Find where the given text appears and provide that cell's center as [x, y] coordinate. 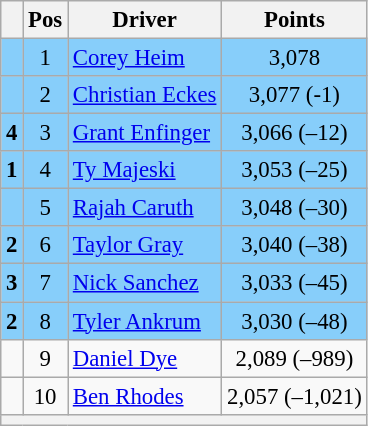
3,048 (–30) [294, 208]
2,057 (–1,021) [294, 396]
3,033 (–45) [294, 283]
Grant Enfinger [145, 133]
Rajah Caruth [145, 208]
5 [46, 208]
Nick Sanchez [145, 283]
3,077 (-1) [294, 95]
Ben Rhodes [145, 396]
Taylor Gray [145, 245]
Daniel Dye [145, 358]
10 [46, 396]
Corey Heim [145, 58]
3,078 [294, 58]
3,030 (–48) [294, 321]
Christian Eckes [145, 95]
Points [294, 20]
6 [46, 245]
7 [46, 283]
Driver [145, 20]
Tyler Ankrum [145, 321]
Pos [46, 20]
9 [46, 358]
Ty Majeski [145, 170]
8 [46, 321]
3,053 (–25) [294, 170]
3,040 (–38) [294, 245]
3,066 (–12) [294, 133]
2,089 (–989) [294, 358]
